Capture the cell that displays the provided text and extract its [x, y] central coordinate. 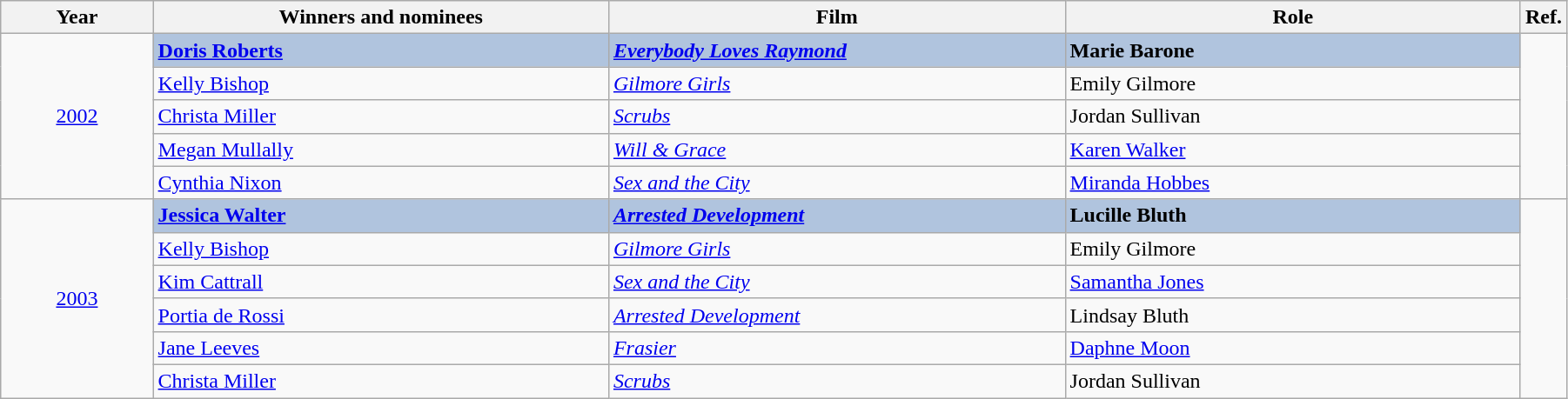
Ref. [1544, 17]
Jane Leeves [381, 348]
Cynthia Nixon [381, 183]
Doris Roberts [381, 50]
Frasier [837, 348]
Daphne Moon [1293, 348]
Karen Walker [1293, 150]
Film [837, 17]
Marie Barone [1293, 50]
Samantha Jones [1293, 282]
Lucille Bluth [1293, 216]
Role [1293, 17]
Will & Grace [837, 150]
Portia de Rossi [381, 315]
Miranda Hobbes [1293, 183]
Kim Cattrall [381, 282]
Lindsay Bluth [1293, 315]
Winners and nominees [381, 17]
2002 [77, 116]
2003 [77, 298]
Year [77, 17]
Jessica Walter [381, 216]
Everybody Loves Raymond [837, 50]
Megan Mullally [381, 150]
